Extract the [x, y] coordinate from the center of the cell holding the provided text.  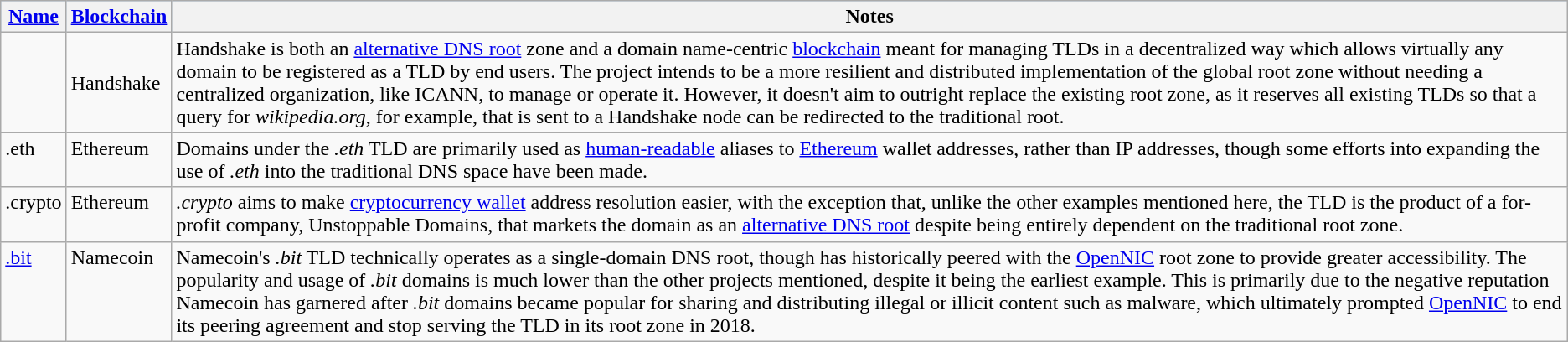
Name [34, 17]
Notes [869, 17]
.bit [34, 292]
.crypto [34, 215]
Blockchain [119, 17]
Namecoin [119, 292]
Handshake [119, 82]
.eth [34, 159]
